Return [X, Y] of the center of cell containing provided text 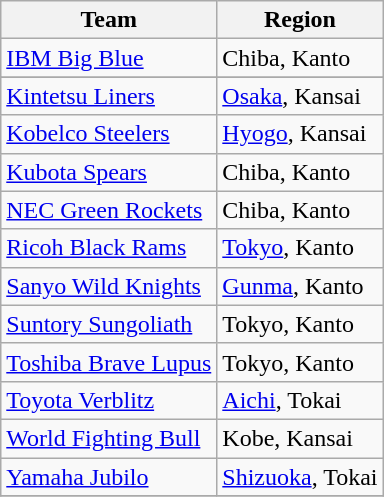
Yamaha Jubilo [109, 477]
Suntory Sungoliath [109, 324]
Gunma, Kanto [300, 286]
IBM Big Blue [109, 58]
Aichi, Tokai [300, 400]
Kobe, Kansai [300, 438]
World Fighting Bull [109, 438]
Kobelco Steelers [109, 134]
Hyogo, Kansai [300, 134]
Sanyo Wild Knights [109, 286]
Team [109, 20]
Shizuoka, Tokai [300, 477]
NEC Green Rockets [109, 210]
Osaka, Kansai [300, 96]
Ricoh Black Rams [109, 248]
Toshiba Brave Lupus [109, 362]
Kintetsu Liners [109, 96]
Region [300, 20]
Kubota Spears [109, 172]
Toyota Verblitz [109, 400]
